From the cell containing the given text, extract its center point as [X, Y] coordinate. 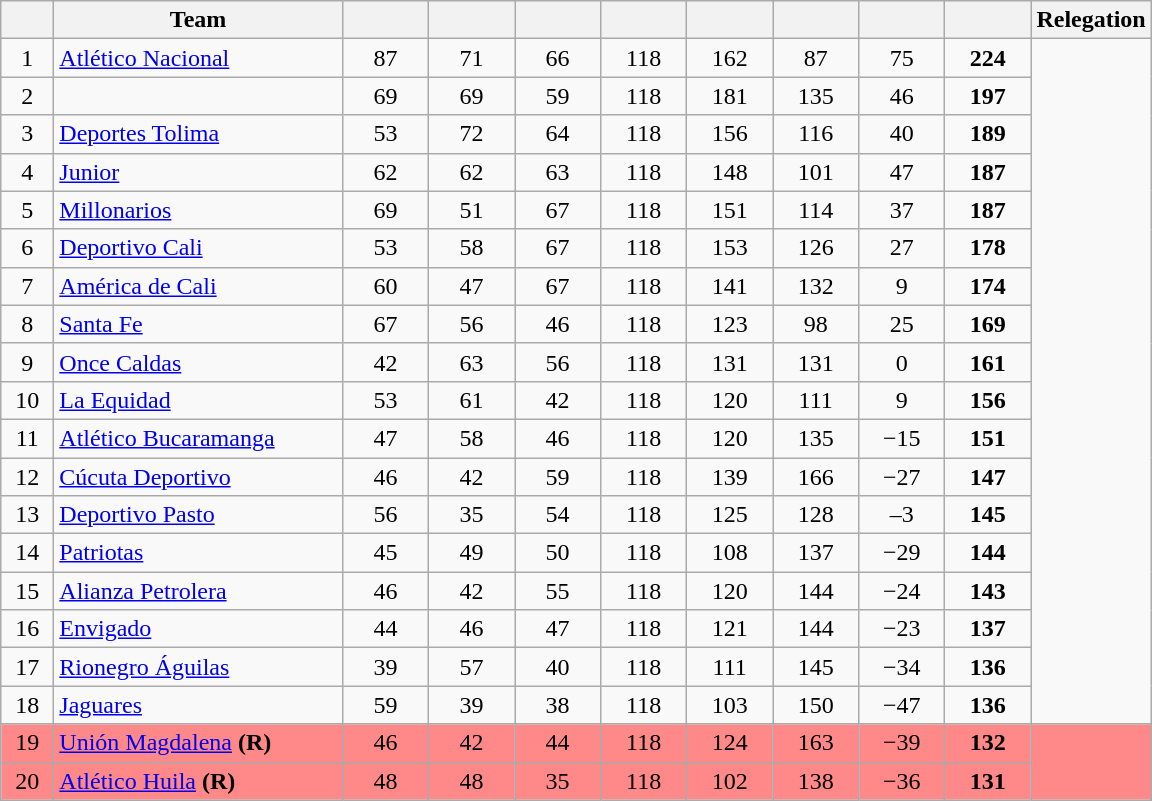
128 [816, 515]
−15 [902, 438]
66 [557, 58]
101 [816, 172]
Relegation [1091, 20]
−23 [902, 629]
161 [988, 362]
27 [902, 248]
124 [730, 743]
71 [471, 58]
174 [988, 286]
55 [557, 591]
64 [557, 134]
108 [730, 553]
162 [730, 58]
181 [730, 96]
37 [902, 210]
123 [730, 324]
−34 [902, 667]
25 [902, 324]
49 [471, 553]
143 [988, 591]
Santa Fe [198, 324]
50 [557, 553]
–3 [902, 515]
125 [730, 515]
−39 [902, 743]
4 [28, 172]
Deportivo Pasto [198, 515]
38 [557, 705]
−24 [902, 591]
139 [730, 477]
2 [28, 96]
148 [730, 172]
103 [730, 705]
224 [988, 58]
18 [28, 705]
72 [471, 134]
45 [385, 553]
126 [816, 248]
114 [816, 210]
−36 [902, 781]
51 [471, 210]
8 [28, 324]
54 [557, 515]
Junior [198, 172]
Jaguares [198, 705]
14 [28, 553]
189 [988, 134]
1 [28, 58]
Alianza Petrolera [198, 591]
150 [816, 705]
0 [902, 362]
163 [816, 743]
121 [730, 629]
−47 [902, 705]
17 [28, 667]
5 [28, 210]
141 [730, 286]
Millonarios [198, 210]
Envigado [198, 629]
12 [28, 477]
138 [816, 781]
Cúcuta Deportivo [198, 477]
147 [988, 477]
Rionegro Águilas [198, 667]
16 [28, 629]
13 [28, 515]
6 [28, 248]
−29 [902, 553]
América de Cali [198, 286]
Atlético Nacional [198, 58]
61 [471, 400]
Deportivo Cali [198, 248]
102 [730, 781]
178 [988, 248]
57 [471, 667]
Patriotas [198, 553]
116 [816, 134]
60 [385, 286]
75 [902, 58]
Once Caldas [198, 362]
20 [28, 781]
15 [28, 591]
Atlético Huila (R) [198, 781]
3 [28, 134]
166 [816, 477]
169 [988, 324]
Unión Magdalena (R) [198, 743]
197 [988, 96]
153 [730, 248]
19 [28, 743]
La Equidad [198, 400]
11 [28, 438]
Team [198, 20]
98 [816, 324]
Deportes Tolima [198, 134]
7 [28, 286]
Atlético Bucaramanga [198, 438]
10 [28, 400]
−27 [902, 477]
